Return the [x, y] coordinate for the center point of the cell that contains the specified text.  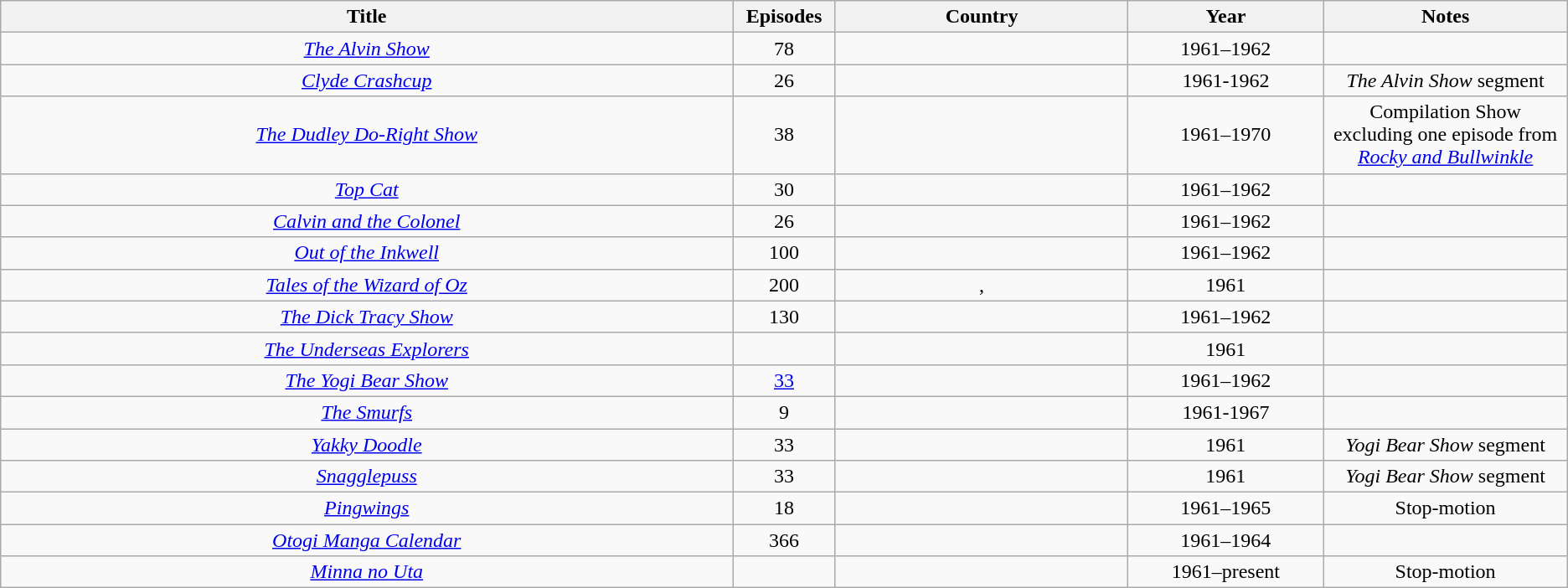
The Dick Tracy Show [367, 317]
1961–1970 [1226, 135]
18 [784, 508]
The Yogi Bear Show [367, 380]
200 [784, 285]
Minna no Uta [367, 572]
Yakky Doodle [367, 445]
Calvin and the Colonel [367, 221]
9 [784, 412]
Compilation Show excluding one episode from Rocky and Bullwinkle [1446, 135]
Notes [1446, 17]
1961–present [1226, 572]
1961-1962 [1226, 80]
Tales of the Wizard of Oz [367, 285]
1961–1965 [1226, 508]
38 [784, 135]
1961-1967 [1226, 412]
The Smurfs [367, 412]
The Alvin Show [367, 49]
Snagglepuss [367, 477]
Out of the Inkwell [367, 253]
The Alvin Show segment [1446, 80]
130 [784, 317]
The Underseas Explorers [367, 348]
100 [784, 253]
The Dudley Do-Right Show [367, 135]
Clyde Crashcup [367, 80]
Pingwings [367, 508]
1961–1964 [1226, 540]
Title [367, 17]
Episodes [784, 17]
, [982, 285]
366 [784, 540]
Year [1226, 17]
78 [784, 49]
Top Cat [367, 189]
30 [784, 189]
Otogi Manga Calendar [367, 540]
Country [982, 17]
